Search for the cell housing the specified text and yield its (x, y) center coordinate. 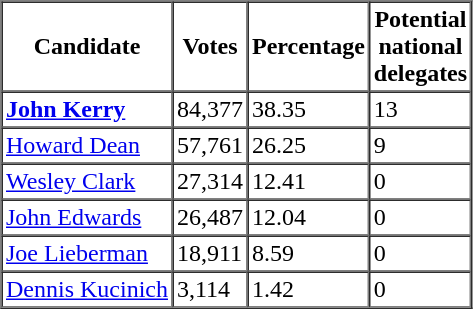
9 (420, 146)
Wesley Clark (88, 182)
John Kerry (88, 110)
12.41 (308, 182)
57,761 (210, 146)
Potentialnationaldelegates (420, 47)
Howard Dean (88, 146)
84,377 (210, 110)
Percentage (308, 47)
12.04 (308, 218)
John Edwards (88, 218)
26,487 (210, 218)
13 (420, 110)
Votes (210, 47)
27,314 (210, 182)
Dennis Kucinich (88, 290)
26.25 (308, 146)
18,911 (210, 254)
Joe Lieberman (88, 254)
1.42 (308, 290)
38.35 (308, 110)
3,114 (210, 290)
Candidate (88, 47)
8.59 (308, 254)
